Detect which cell encompasses the target text, then output its (X, Y) center coordinate. 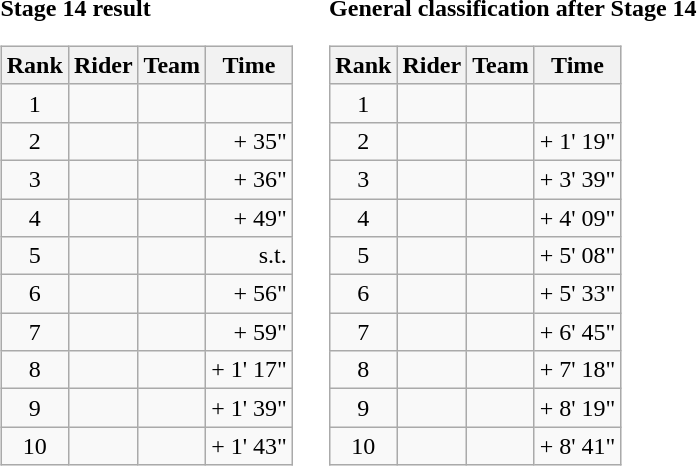
+ 8' 19" (578, 408)
+ 1' 17" (250, 370)
+ 5' 33" (578, 294)
+ 8' 41" (578, 446)
+ 59" (250, 332)
+ 1' 39" (250, 408)
+ 5' 08" (578, 256)
+ 36" (250, 179)
s.t. (250, 256)
+ 49" (250, 217)
+ 4' 09" (578, 217)
+ 7' 18" (578, 370)
+ 1' 43" (250, 446)
+ 3' 39" (578, 179)
+ 35" (250, 141)
+ 56" (250, 294)
+ 6' 45" (578, 332)
+ 1' 19" (578, 141)
